Provide the (X, Y) coordinate of the cell's center where the given text is located.  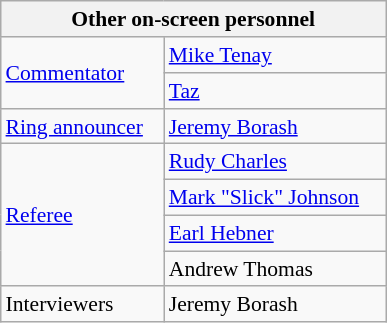
Interviewers (82, 304)
Mark "Slick" Johnson (275, 197)
Andrew Thomas (275, 269)
Taz (275, 91)
Mike Tenay (275, 55)
Rudy Charles (275, 162)
Referee (82, 215)
Ring announcer (82, 126)
Other on-screen personnel (194, 19)
Earl Hebner (275, 233)
Commentator (82, 72)
